Find where the given text appears and provide that cell's center as [x, y] coordinate. 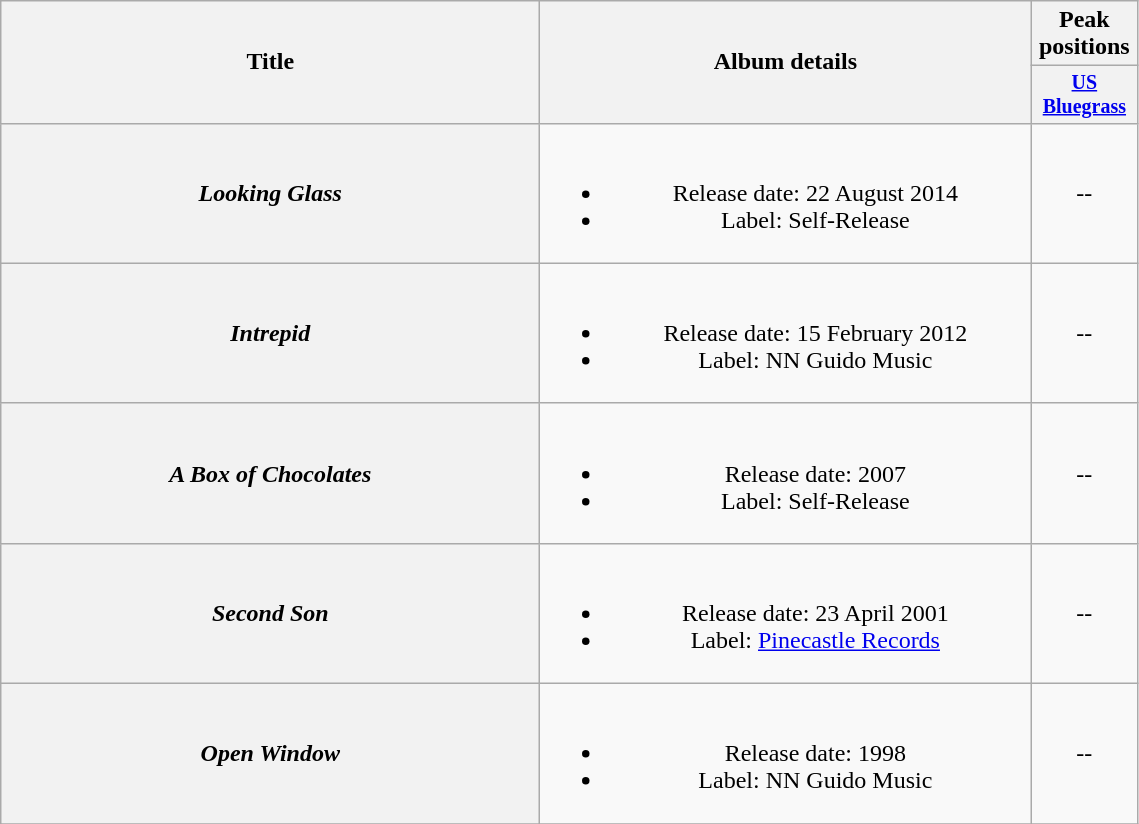
Release date: 2007Label: Self-Release [786, 473]
Release date: 22 August 2014Label: Self-Release [786, 193]
A Box of Chocolates [270, 473]
Album details [786, 62]
Title [270, 62]
US Bluegrass [1084, 94]
Release date: 15 February 2012Label: NN Guido Music [786, 333]
Second Son [270, 613]
Peak positions [1084, 34]
Intrepid [270, 333]
Release date: 23 April 2001Label: Pinecastle Records [786, 613]
Looking Glass [270, 193]
Release date: 1998Label: NN Guido Music [786, 754]
Open Window [270, 754]
